Capture the cell that displays the provided text and extract its (x, y) central coordinate. 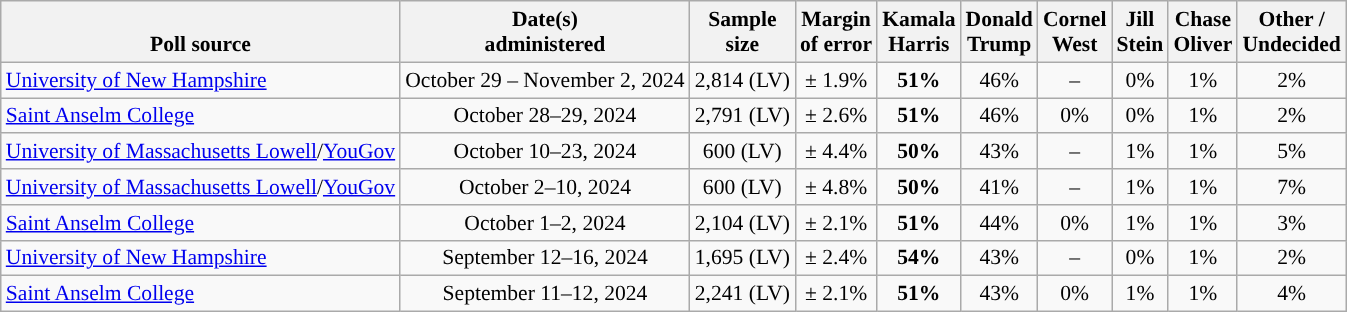
October 28–29, 2024 (545, 116)
41% (1000, 187)
Samplesize (742, 32)
± 4.4% (836, 152)
4% (1291, 294)
2,791 (LV) (742, 116)
JillStein (1140, 32)
± 2.4% (836, 258)
CornelWest (1075, 32)
± 1.9% (836, 80)
2,104 (LV) (742, 223)
KamalaHarris (918, 32)
October 2–10, 2024 (545, 187)
5% (1291, 152)
Poll source (200, 32)
2,814 (LV) (742, 80)
October 29 – November 2, 2024 (545, 80)
1,695 (LV) (742, 258)
October 1–2, 2024 (545, 223)
3% (1291, 223)
September 12–16, 2024 (545, 258)
54% (918, 258)
44% (1000, 223)
7% (1291, 187)
Other /Undecided (1291, 32)
± 4.8% (836, 187)
September 11–12, 2024 (545, 294)
± 2.6% (836, 116)
Date(s)administered (545, 32)
ChaseOliver (1202, 32)
October 10–23, 2024 (545, 152)
DonaldTrump (1000, 32)
Marginof error (836, 32)
2,241 (LV) (742, 294)
